Return the [x, y] coordinate for the center point of the cell that contains the specified text.  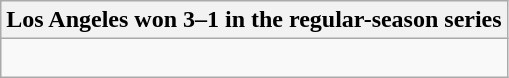
Los Angeles won 3–1 in the regular-season series [254, 20]
